Capture the cell that displays the provided text and extract its (x, y) central coordinate. 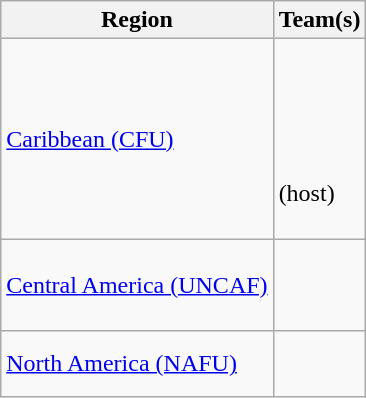
(host) (320, 139)
Team(s) (320, 20)
Central America (UNCAF) (137, 285)
Caribbean (CFU) (137, 139)
Region (137, 20)
North America (NAFU) (137, 364)
